For the text-containing cell, return its midpoint in [X, Y] coordinate format. 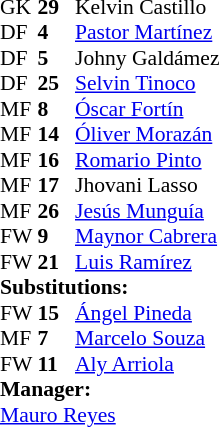
Manager: [110, 389]
Marcelo Souza [147, 339]
4 [57, 33]
15 [57, 313]
Jesús Munguía [147, 211]
25 [57, 83]
Luis Ramírez [147, 262]
Maynor Cabrera [147, 237]
26 [57, 211]
17 [57, 185]
Óliver Morazán [147, 135]
Romario Pinto [147, 160]
Selvin Tinoco [147, 83]
Johny Galdámez [147, 58]
Ángel Pineda [147, 313]
8 [57, 109]
Jhovani Lasso [147, 185]
5 [57, 58]
Pastor Martínez [147, 33]
9 [57, 237]
7 [57, 339]
14 [57, 135]
11 [57, 364]
16 [57, 160]
21 [57, 262]
Substitutions: [110, 287]
Aly Arriola [147, 364]
Óscar Fortín [147, 109]
